Scan for the cell matching the given text and deliver its (X, Y) coordinate at center. 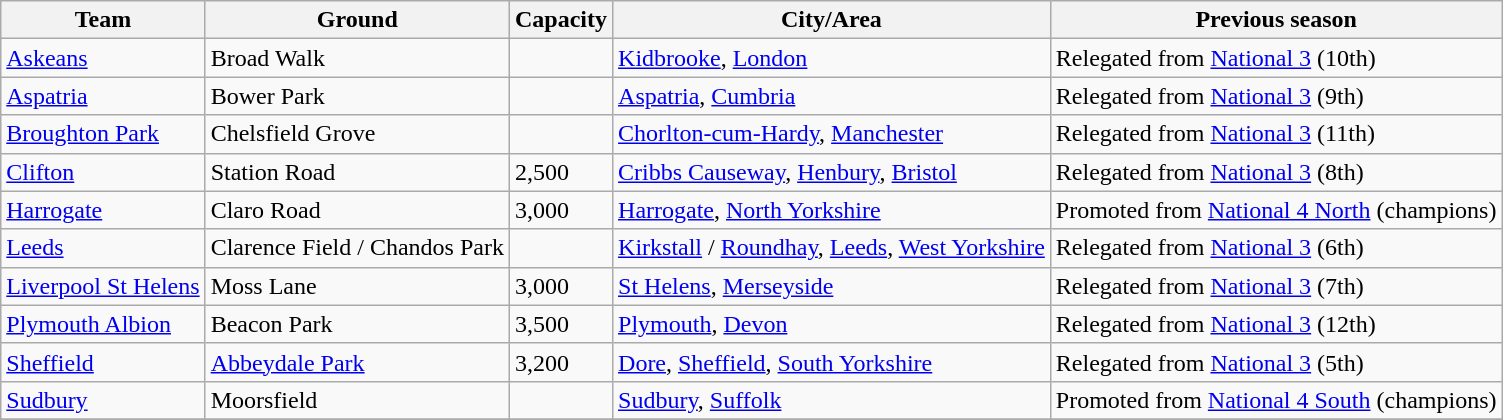
Harrogate (103, 210)
Previous season (1276, 20)
Clarence Field / Chandos Park (357, 248)
Cribbs Causeway, Henbury, Bristol (832, 172)
Plymouth, Devon (832, 324)
Promoted from National 4 North (champions) (1276, 210)
Harrogate, North Yorkshire (832, 210)
Relegated from National 3 (7th) (1276, 286)
Team (103, 20)
Leeds (103, 248)
Moss Lane (357, 286)
Beacon Park (357, 324)
Promoted from National 4 South (champions) (1276, 400)
Kidbrooke, London (832, 58)
Chelsfield Grove (357, 134)
Ground (357, 20)
Abbeydale Park (357, 362)
Sudbury, Suffolk (832, 400)
Broughton Park (103, 134)
Capacity (560, 20)
Chorlton-cum-Hardy, Manchester (832, 134)
Relegated from National 3 (9th) (1276, 96)
3,500 (560, 324)
Sheffield (103, 362)
Aspatria, Cumbria (832, 96)
Clifton (103, 172)
City/Area (832, 20)
Bower Park (357, 96)
2,500 (560, 172)
Claro Road (357, 210)
Relegated from National 3 (8th) (1276, 172)
Relegated from National 3 (11th) (1276, 134)
Dore, Sheffield, South Yorkshire (832, 362)
Relegated from National 3 (10th) (1276, 58)
Kirkstall / Roundhay, Leeds, West Yorkshire (832, 248)
Relegated from National 3 (6th) (1276, 248)
Broad Walk (357, 58)
Relegated from National 3 (5th) (1276, 362)
Sudbury (103, 400)
Moorsfield (357, 400)
Aspatria (103, 96)
Station Road (357, 172)
Askeans (103, 58)
Plymouth Albion (103, 324)
Liverpool St Helens (103, 286)
St Helens, Merseyside (832, 286)
Relegated from National 3 (12th) (1276, 324)
3,200 (560, 362)
